Capture the cell that displays the provided text and extract its (X, Y) central coordinate. 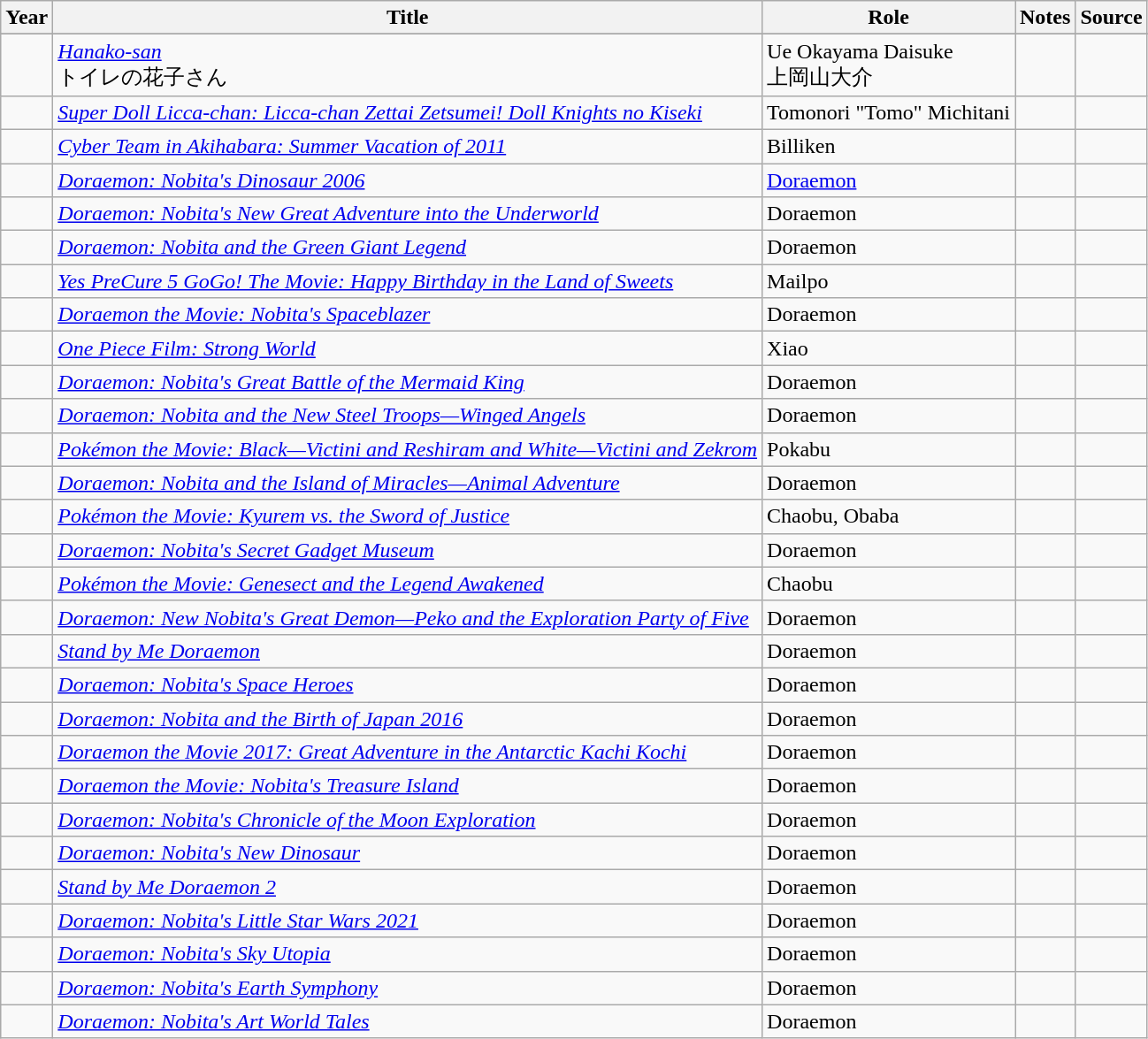
Ue Okayama Daisuke上岡山大介 (889, 65)
Doraemon: New Nobita's Great Demon—Peko and the Exploration Party of Five (408, 617)
Hanako-sanトイレの花子さん (408, 65)
Billiken (889, 146)
Doraemon: Nobita's Dinosaur 2006 (408, 180)
Doraemon: Nobita and the Birth of Japan 2016 (408, 719)
Source (1111, 18)
Doraemon: Nobita's Art World Tales (408, 1021)
Doraemon: Nobita's New Great Adventure into the Underworld (408, 214)
Doraemon the Movie: Nobita's Treasure Island (408, 786)
Super Doll Licca-chan: Licca-chan Zettai Zetsumei! Doll Knights no Kiseki (408, 112)
Doraemon: Nobita's Little Star Wars 2021 (408, 921)
Notes (1045, 18)
Doraemon: Nobita's New Dinosaur (408, 853)
Doraemon: Nobita's Sky Utopia (408, 954)
Doraemon: Nobita and the New Steel Troops—Winged Angels (408, 416)
Role (889, 18)
Yes PreCure 5 GoGo! The Movie: Happy Birthday in the Land of Sweets (408, 281)
Xiao (889, 348)
Stand by Me Doraemon 2 (408, 887)
Chaobu, Obaba (889, 516)
One Piece Film: Strong World (408, 348)
Doraemon: Nobita's Space Heroes (408, 684)
Doraemon: Nobita's Earth Symphony (408, 988)
Doraemon: Nobita and the Island of Miracles—Animal Adventure (408, 483)
Pokémon the Movie: Genesect and the Legend Awakened (408, 584)
Pokémon the Movie: Black—Victini and Reshiram and White—Victini and Zekrom (408, 449)
Year (27, 18)
Doraemon the Movie 2017: Great Adventure in the Antarctic Kachi Kochi (408, 753)
Cyber Team in Akihabara: Summer Vacation of 2011 (408, 146)
Stand by Me Doraemon (408, 651)
Mailpo (889, 281)
Pokémon the Movie: Kyurem vs. the Sword of Justice (408, 516)
Doraemon: Nobita's Secret Gadget Museum (408, 550)
Tomonori "Tomo" Michitani (889, 112)
Doraemon: Nobita's Great Battle of the Mermaid King (408, 382)
Title (408, 18)
Doraemon the Movie: Nobita's Spaceblazer (408, 315)
Chaobu (889, 584)
Pokabu (889, 449)
Doraemon: Nobita and the Green Giant Legend (408, 248)
Doraemon: Nobita's Chronicle of the Moon Exploration (408, 820)
